Output the (x, y) coordinate of the center of the cell containing the given text.  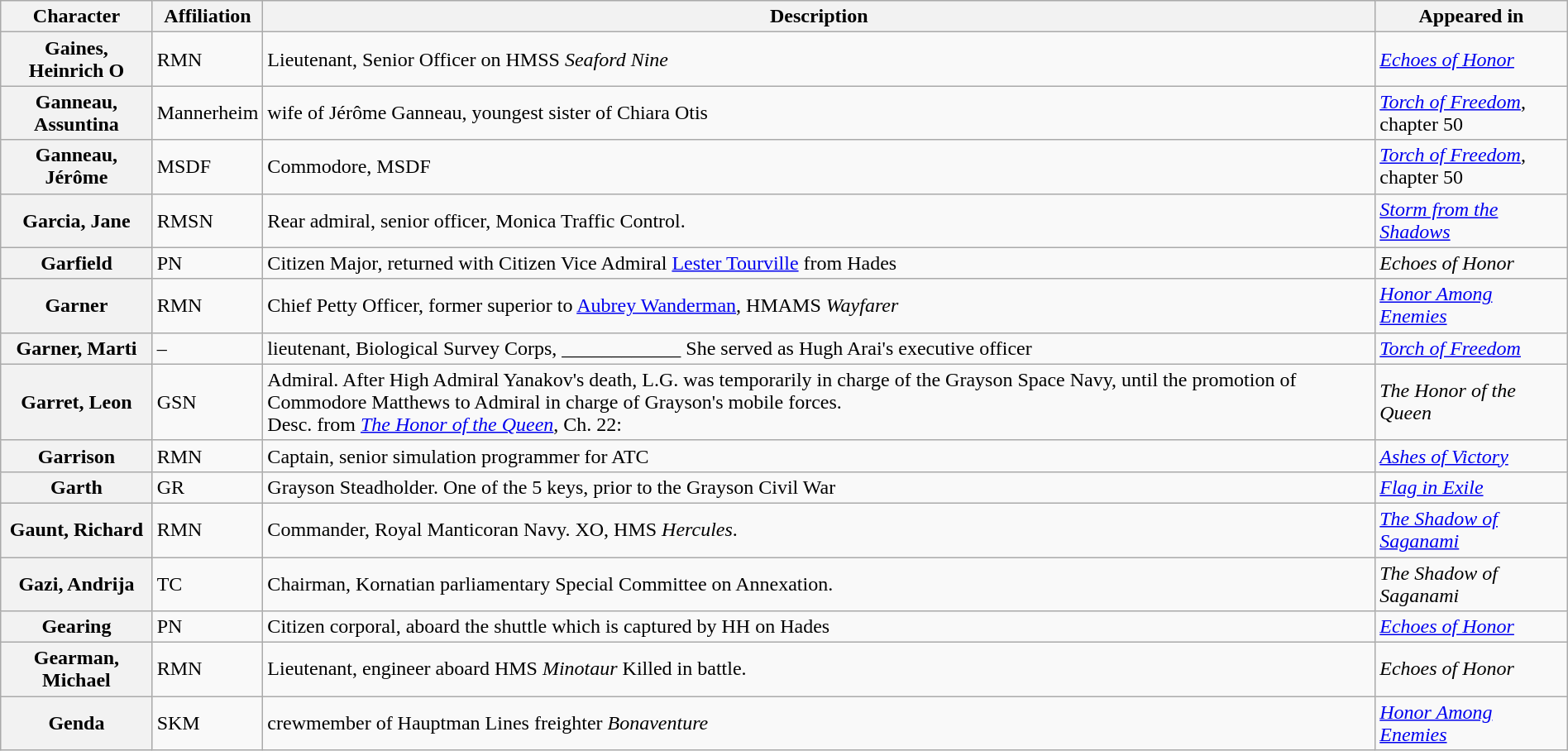
Grayson Steadholder. One of the 5 keys, prior to the Grayson Civil War (819, 487)
GSN (208, 402)
Garfield (76, 263)
Character (76, 17)
Ganneau, Jérôme (76, 167)
Lieutenant, engineer aboard HMS Minotaur Killed in battle. (819, 670)
Garret, Leon (76, 402)
The Honor of the Queen (1472, 402)
Torch of Freedom (1472, 348)
Lieutenant, Senior Officer on HMSS Seaford Nine (819, 60)
Citizen Major, returned with Citizen Vice Admiral Lester Tourville from Hades (819, 263)
Affiliation (208, 17)
Gaines, Heinrich O (76, 60)
Garrison (76, 456)
Captain, senior simulation programmer for ATC (819, 456)
Chief Petty Officer, former superior to Aubrey Wanderman, HMAMS Wayfarer (819, 306)
Storm from the Shadows (1472, 220)
Ashes of Victory (1472, 456)
– (208, 348)
Garth (76, 487)
Ganneau, Assuntina (76, 112)
Mannerheim (208, 112)
Citizen corporal, aboard the shuttle which is captured by HH on Hades (819, 627)
Flag in Exile (1472, 487)
Description (819, 17)
Gaunt, Richard (76, 529)
Garner (76, 306)
Rear admiral, senior officer, Monica Traffic Control. (819, 220)
Gearing (76, 627)
Commodore, MSDF (819, 167)
Appeared in (1472, 17)
lieutenant, Biological Survey Corps, ____________ She served as Hugh Arai's executive officer (819, 348)
RMSN (208, 220)
crewmember of Hauptman Lines freighter Bonaventure (819, 723)
Garcia, Jane (76, 220)
SKM (208, 723)
Garner, Marti (76, 348)
TC (208, 584)
MSDF (208, 167)
Chairman, Kornatian parliamentary Special Committee on Annexation. (819, 584)
Genda (76, 723)
Commander, Royal Manticoran Navy. XO, HMS Hercules. (819, 529)
Gearman, Michael (76, 670)
GR (208, 487)
Gazi, Andrija (76, 584)
wife of Jérôme Ganneau, youngest sister of Chiara Otis (819, 112)
